For the text-containing cell, return its midpoint in [X, Y] coordinate format. 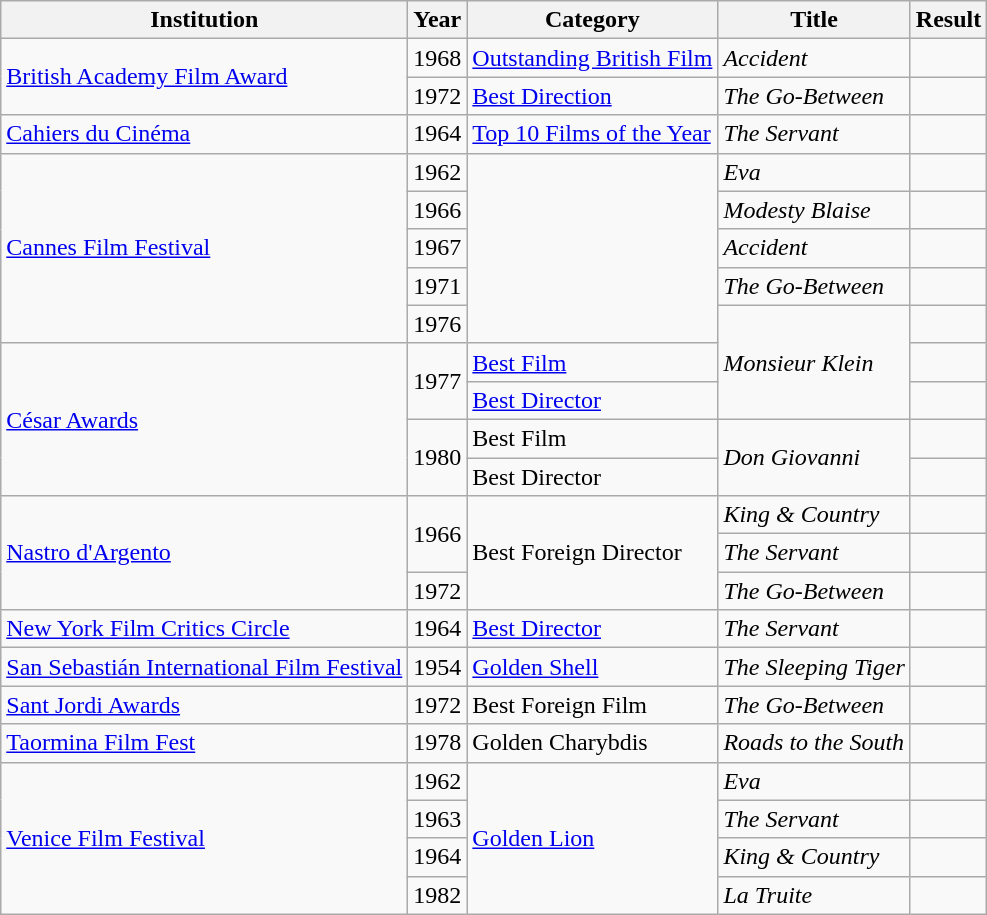
Monsieur Klein [814, 362]
1982 [438, 895]
1967 [438, 248]
New York Film Critics Circle [204, 629]
1978 [438, 743]
Cahiers du Cinéma [204, 134]
Category [592, 20]
1968 [438, 58]
Outstanding British Film [592, 58]
Year [438, 20]
Sant Jordi Awards [204, 705]
Modesty Blaise [814, 210]
1954 [438, 667]
San Sebastián International Film Festival [204, 667]
Cannes Film Festival [204, 248]
Institution [204, 20]
Golden Lion [592, 838]
Golden Charybdis [592, 743]
Don Giovanni [814, 457]
Best Foreign Film [592, 705]
Taormina Film Fest [204, 743]
Roads to the South [814, 743]
Best Foreign Director [592, 553]
1976 [438, 324]
Venice Film Festival [204, 838]
British Academy Film Award [204, 77]
César Awards [204, 419]
Golden Shell [592, 667]
Title [814, 20]
The Sleeping Tiger [814, 667]
1977 [438, 381]
Best Direction [592, 96]
1980 [438, 457]
Nastro d'Argento [204, 553]
La Truite [814, 895]
Top 10 Films of the Year [592, 134]
1971 [438, 286]
Result [948, 20]
1963 [438, 819]
